Locate the cell with the specified text and output its [X, Y] center coordinate. 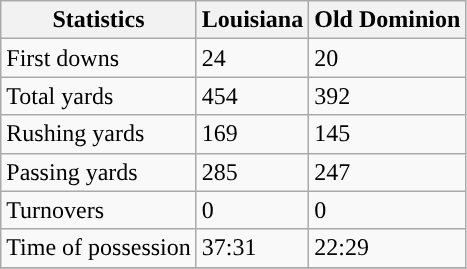
Rushing yards [99, 134]
Turnovers [99, 210]
20 [388, 58]
169 [252, 134]
22:29 [388, 248]
454 [252, 96]
Time of possession [99, 248]
Total yards [99, 96]
Old Dominion [388, 20]
285 [252, 172]
392 [388, 96]
37:31 [252, 248]
First downs [99, 58]
Statistics [99, 20]
247 [388, 172]
Passing yards [99, 172]
24 [252, 58]
145 [388, 134]
Louisiana [252, 20]
